Identify which cell holds the provided text, then report its [X, Y] central coordinate. 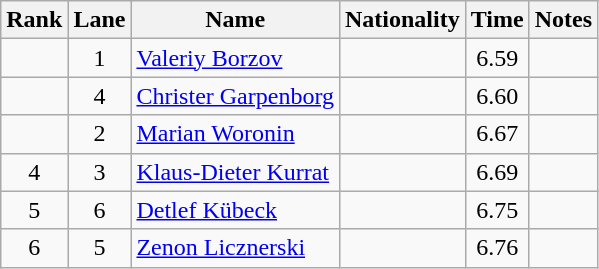
6.59 [497, 58]
2 [100, 134]
6.76 [497, 248]
Nationality [402, 20]
Lane [100, 20]
1 [100, 58]
6.75 [497, 210]
6.67 [497, 134]
Valeriy Borzov [236, 58]
Time [497, 20]
Name [236, 20]
Rank [34, 20]
Detlef Kübeck [236, 210]
Notes [563, 20]
6.60 [497, 96]
6.69 [497, 172]
Klaus-Dieter Kurrat [236, 172]
Zenon Licznerski [236, 248]
Christer Garpenborg [236, 96]
Marian Woronin [236, 134]
3 [100, 172]
